Capture the cell that displays the provided text and extract its (x, y) central coordinate. 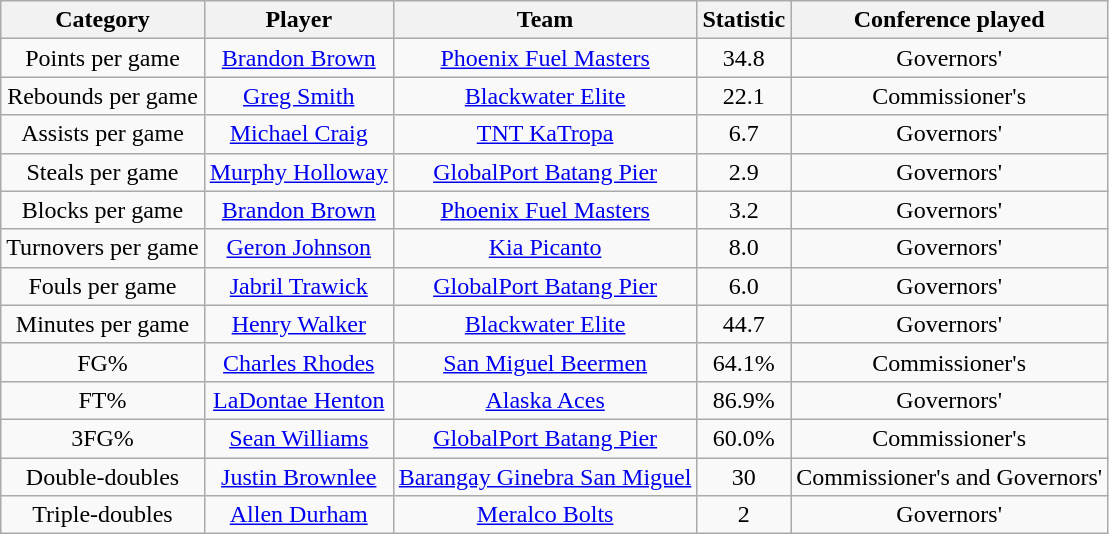
3FG% (102, 438)
Minutes per game (102, 324)
Sean Williams (298, 438)
San Miguel Beermen (545, 362)
Fouls per game (102, 286)
2 (744, 515)
30 (744, 477)
FG% (102, 362)
Michael Craig (298, 134)
Steals per game (102, 172)
6.0 (744, 286)
3.2 (744, 210)
Kia Picanto (545, 248)
Murphy Holloway (298, 172)
6.7 (744, 134)
Henry Walker (298, 324)
Allen Durham (298, 515)
Barangay Ginebra San Miguel (545, 477)
Team (545, 20)
44.7 (744, 324)
LaDontae Henton (298, 400)
Category (102, 20)
64.1% (744, 362)
Blocks per game (102, 210)
Player (298, 20)
Turnovers per game (102, 248)
Points per game (102, 58)
Rebounds per game (102, 96)
TNT KaTropa (545, 134)
Charles Rhodes (298, 362)
FT% (102, 400)
22.1 (744, 96)
Commissioner's and Governors' (950, 477)
34.8 (744, 58)
Assists per game (102, 134)
Greg Smith (298, 96)
Conference played (950, 20)
86.9% (744, 400)
60.0% (744, 438)
Statistic (744, 20)
Jabril Trawick (298, 286)
2.9 (744, 172)
Double-doubles (102, 477)
Alaska Aces (545, 400)
Triple-doubles (102, 515)
Meralco Bolts (545, 515)
8.0 (744, 248)
Geron Johnson (298, 248)
Justin Brownlee (298, 477)
